Identify which cell holds the provided text, then report its [x, y] central coordinate. 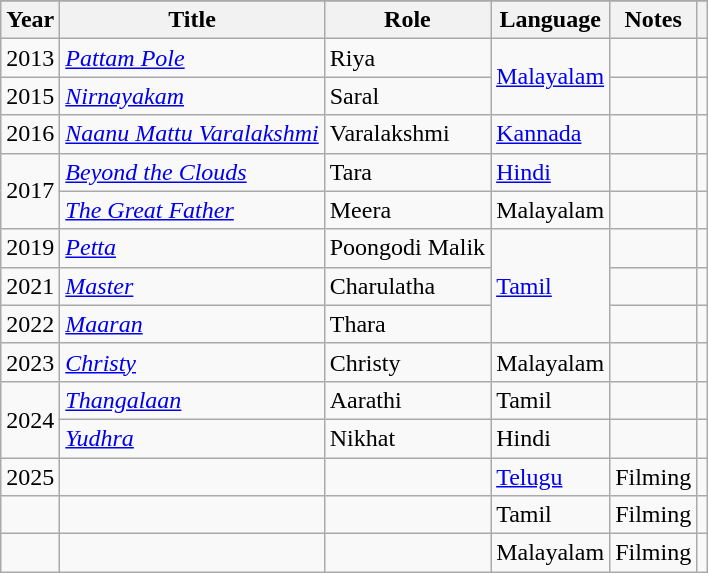
Charulatha [407, 286]
Saral [407, 96]
The Great Father [192, 210]
Year [30, 20]
Role [407, 20]
Riya [407, 58]
2016 [30, 134]
2017 [30, 191]
Nirnayakam [192, 96]
Poongodi Malik [407, 248]
Nikhat [407, 438]
Varalakshmi [407, 134]
2023 [30, 362]
Pattam Pole [192, 58]
Tara [407, 172]
Meera [407, 210]
Title [192, 20]
Thangalaan [192, 400]
Beyond the Clouds [192, 172]
Petta [192, 248]
2021 [30, 286]
Master [192, 286]
2024 [30, 419]
Telugu [550, 477]
Yudhra [192, 438]
Aarathi [407, 400]
2015 [30, 96]
2025 [30, 477]
Naanu Mattu Varalakshmi [192, 134]
2022 [30, 324]
2019 [30, 248]
Notes [654, 20]
Thara [407, 324]
Maaran [192, 324]
Language [550, 20]
2013 [30, 58]
Kannada [550, 134]
